From the cell containing the given text, extract its center point as [X, Y] coordinate. 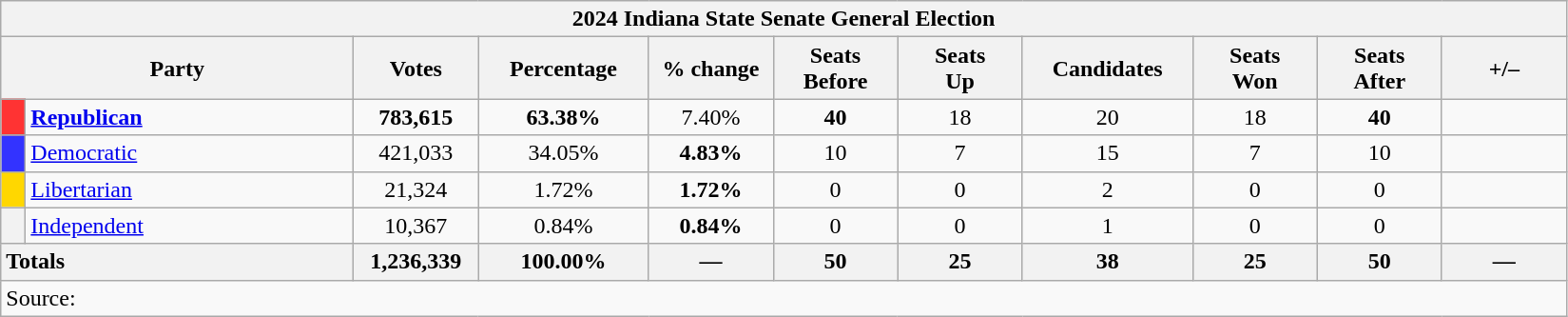
Independent [190, 226]
63.38% [563, 117]
SeatsAfter [1379, 69]
1 [1107, 226]
7.40% [711, 117]
+/– [1504, 69]
100.00% [563, 262]
Party [177, 69]
2024 Indiana State Senate General Election [784, 19]
20 [1107, 117]
Source: [784, 298]
SeatsBefore [835, 69]
4.83% [711, 153]
2 [1107, 189]
SeatsUp [960, 69]
Libertarian [190, 189]
38 [1107, 262]
421,033 [416, 153]
Votes [416, 69]
Totals [177, 262]
Percentage [563, 69]
34.05% [563, 153]
Republican [190, 117]
15 [1107, 153]
Democratic [190, 153]
10,367 [416, 226]
Candidates [1107, 69]
21,324 [416, 189]
% change [711, 69]
783,615 [416, 117]
1,236,339 [416, 262]
SeatsWon [1255, 69]
